Return (X, Y) of the center of cell containing provided text 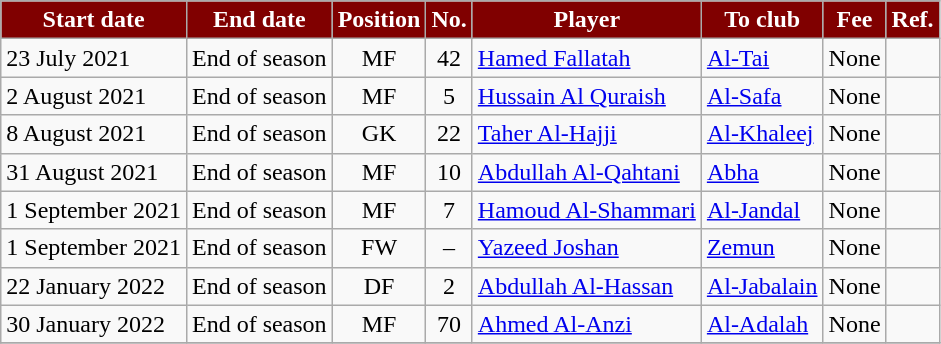
Al-Jandal (762, 210)
2 August 2021 (94, 96)
Al-Safa (762, 96)
10 (449, 172)
Ahmed Al-Anzi (586, 324)
Zemun (762, 248)
Hamoud Al-Shammari (586, 210)
DF (379, 286)
To club (762, 20)
GK (379, 134)
5 (449, 96)
70 (449, 324)
Hussain Al Quraish (586, 96)
Player (586, 20)
30 January 2022 (94, 324)
No. (449, 20)
Position (379, 20)
Abdullah Al-Hassan (586, 286)
End date (259, 20)
8 August 2021 (94, 134)
Fee (854, 20)
Ref. (912, 20)
Al-Adalah (762, 324)
7 (449, 210)
Al-Jabalain (762, 286)
23 July 2021 (94, 58)
Al-Khaleej (762, 134)
Taher Al-Hajji (586, 134)
22 (449, 134)
FW (379, 248)
– (449, 248)
Hamed Fallatah (586, 58)
Al-Tai (762, 58)
Start date (94, 20)
22 January 2022 (94, 286)
42 (449, 58)
31 August 2021 (94, 172)
Abdullah Al-Qahtani (586, 172)
2 (449, 286)
Yazeed Joshan (586, 248)
Abha (762, 172)
